Find where the given text appears and provide that cell's center as (x, y) coordinate. 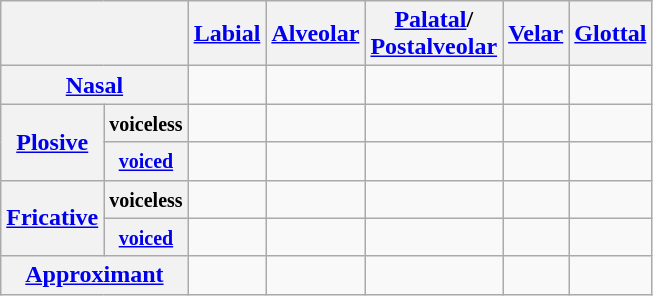
Plosive (52, 142)
Alveolar (316, 34)
Glottal (610, 34)
Nasal (94, 85)
Palatal/Postalveolar (434, 34)
Velar (536, 34)
Fricative (52, 218)
Labial (227, 34)
Approximant (94, 275)
